Capture the cell that displays the provided text and extract its [X, Y] central coordinate. 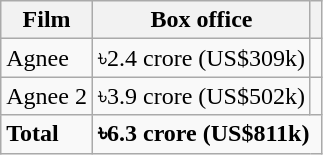
Total [47, 134]
৳2.4 crore (US$309k) [201, 58]
Agnee [47, 58]
Box office [201, 20]
Film [47, 20]
Agnee 2 [47, 96]
৳3.9 crore (US$502k) [201, 96]
৳6.3 crore (US$811k) [206, 134]
